Capture the cell that displays the provided text and extract its (x, y) central coordinate. 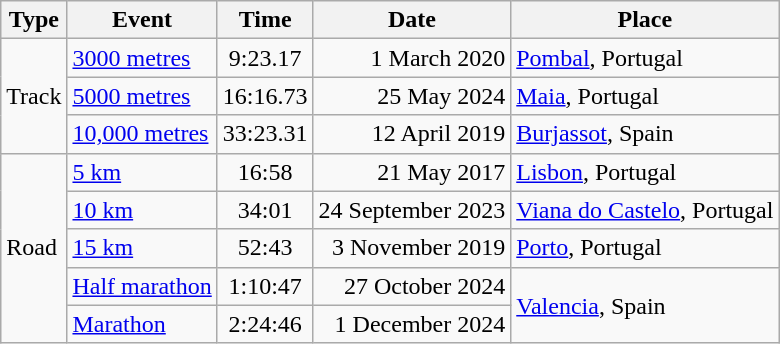
Road (34, 248)
Date (412, 20)
15 km (142, 248)
10 km (142, 210)
21 May 2017 (412, 172)
5 km (142, 172)
Burjassot, Spain (645, 134)
1 December 2024 (412, 324)
12 April 2019 (412, 134)
10,000 metres (142, 134)
24 September 2023 (412, 210)
1 March 2020 (412, 58)
1:10:47 (265, 286)
3000 metres (142, 58)
Lisbon, Portugal (645, 172)
Event (142, 20)
Type (34, 20)
Time (265, 20)
27 October 2024 (412, 286)
16:16.73 (265, 96)
Marathon (142, 324)
Track (34, 96)
Maia, Portugal (645, 96)
25 May 2024 (412, 96)
5000 metres (142, 96)
Pombal, Portugal (645, 58)
34:01 (265, 210)
Place (645, 20)
16:58 (265, 172)
3 November 2019 (412, 248)
33:23.31 (265, 134)
2:24:46 (265, 324)
Viana do Castelo, Portugal (645, 210)
52:43 (265, 248)
Valencia, Spain (645, 305)
Porto, Portugal (645, 248)
9:23.17 (265, 58)
Half marathon (142, 286)
